Output the (X, Y) coordinate of the center of the cell containing the given text.  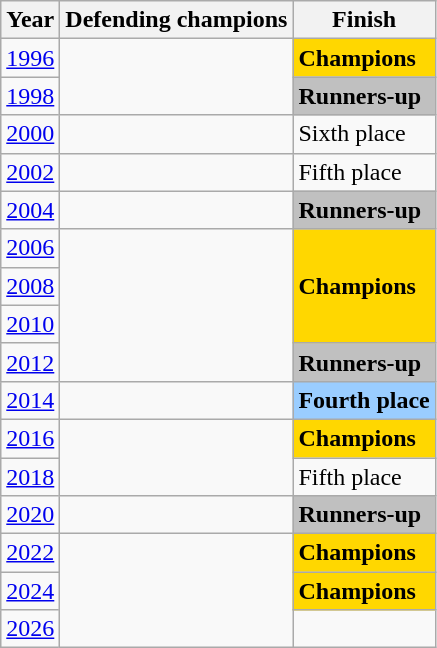
Fourth place (364, 400)
1998 (30, 96)
2012 (30, 362)
2004 (30, 210)
Defending champions (176, 20)
2008 (30, 286)
Finish (364, 20)
2020 (30, 515)
Year (30, 20)
2006 (30, 248)
2010 (30, 324)
2002 (30, 172)
2018 (30, 477)
2022 (30, 553)
2024 (30, 591)
2016 (30, 438)
Sixth place (364, 134)
2026 (30, 629)
1996 (30, 58)
2014 (30, 400)
2000 (30, 134)
